From the cell containing the given text, extract its center point as [X, Y] coordinate. 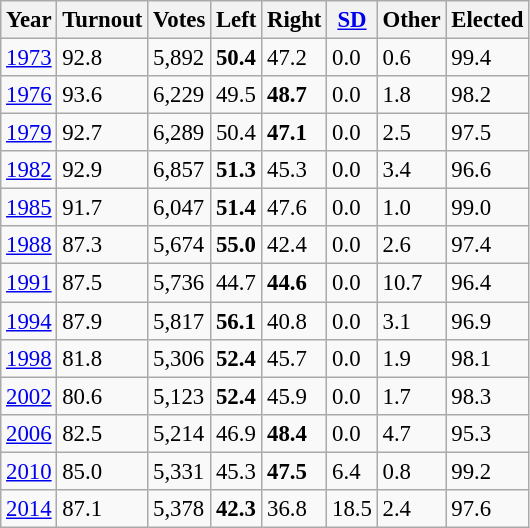
5,123 [180, 396]
42.4 [294, 245]
1973 [29, 58]
97.6 [488, 509]
5,674 [180, 245]
6,229 [180, 95]
46.9 [236, 433]
47.5 [294, 471]
2.5 [412, 133]
91.7 [102, 208]
6.4 [352, 471]
92.8 [102, 58]
44.6 [294, 283]
2010 [29, 471]
Right [294, 20]
47.2 [294, 58]
5,378 [180, 509]
55.0 [236, 245]
98.3 [488, 396]
56.1 [236, 321]
80.6 [102, 396]
Votes [180, 20]
42.3 [236, 509]
1994 [29, 321]
6,047 [180, 208]
95.3 [488, 433]
51.4 [236, 208]
36.8 [294, 509]
5,892 [180, 58]
1979 [29, 133]
96.6 [488, 170]
3.4 [412, 170]
2014 [29, 509]
47.1 [294, 133]
93.6 [102, 95]
40.8 [294, 321]
Turnout [102, 20]
98.1 [488, 358]
Elected [488, 20]
3.1 [412, 321]
99.4 [488, 58]
85.0 [102, 471]
10.7 [412, 283]
92.7 [102, 133]
87.3 [102, 245]
1.9 [412, 358]
5,817 [180, 321]
1.8 [412, 95]
1982 [29, 170]
1991 [29, 283]
0.8 [412, 471]
1988 [29, 245]
96.9 [488, 321]
45.9 [294, 396]
96.4 [488, 283]
82.5 [102, 433]
6,289 [180, 133]
47.6 [294, 208]
4.7 [412, 433]
48.7 [294, 95]
1.0 [412, 208]
2006 [29, 433]
5,214 [180, 433]
5,306 [180, 358]
1998 [29, 358]
Left [236, 20]
18.5 [352, 509]
SD [352, 20]
51.3 [236, 170]
1.7 [412, 396]
87.1 [102, 509]
1985 [29, 208]
98.2 [488, 95]
44.7 [236, 283]
6,857 [180, 170]
0.6 [412, 58]
99.0 [488, 208]
5,331 [180, 471]
1976 [29, 95]
49.5 [236, 95]
97.4 [488, 245]
2.6 [412, 245]
Other [412, 20]
87.9 [102, 321]
2002 [29, 396]
81.8 [102, 358]
45.7 [294, 358]
Year [29, 20]
48.4 [294, 433]
92.9 [102, 170]
87.5 [102, 283]
5,736 [180, 283]
97.5 [488, 133]
99.2 [488, 471]
2.4 [412, 509]
